Provide the [X, Y] coordinate of the cell's center where the given text is located.  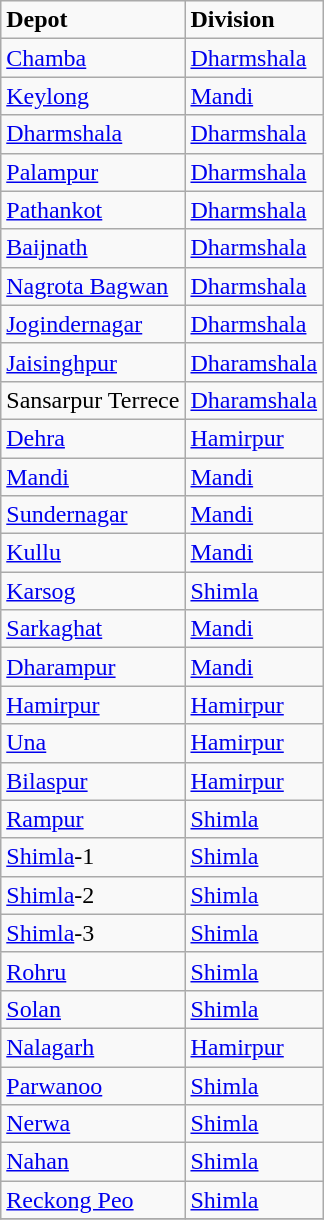
Sarkaghat [93, 629]
Nagrota Bagwan [93, 286]
Kullu [93, 553]
Nahan [93, 1162]
Bilaspur [93, 781]
Chamba [93, 58]
Rampur [93, 819]
Depot [93, 20]
Dehra [93, 438]
Palampur [93, 172]
Baijnath [93, 248]
Una [93, 743]
Sansarpur Terrece [93, 400]
Division [254, 20]
Shimla-1 [93, 857]
Nalagarh [93, 1047]
Keylong [93, 96]
Shimla-3 [93, 933]
Reckong Peo [93, 1200]
Parwanoo [93, 1085]
Jaisinghpur [93, 362]
Jogindernagar [93, 324]
Nerwa [93, 1124]
Karsog [93, 591]
Rohru [93, 971]
Pathankot [93, 210]
Sundernagar [93, 515]
Shimla-2 [93, 895]
Solan [93, 1009]
Dharampur [93, 667]
